Provide the (X, Y) coordinate of the cell's center where the given text is located.  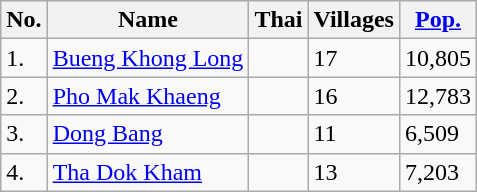
Name (148, 20)
1. (24, 58)
Villages (354, 20)
12,783 (438, 96)
Thai (278, 20)
16 (354, 96)
7,203 (438, 172)
6,509 (438, 134)
10,805 (438, 58)
Pho Mak Khaeng (148, 96)
Dong Bang (148, 134)
No. (24, 20)
Pop. (438, 20)
17 (354, 58)
2. (24, 96)
13 (354, 172)
Tha Dok Kham (148, 172)
11 (354, 134)
4. (24, 172)
Bueng Khong Long (148, 58)
3. (24, 134)
